For the text-containing cell, return its midpoint in [X, Y] coordinate format. 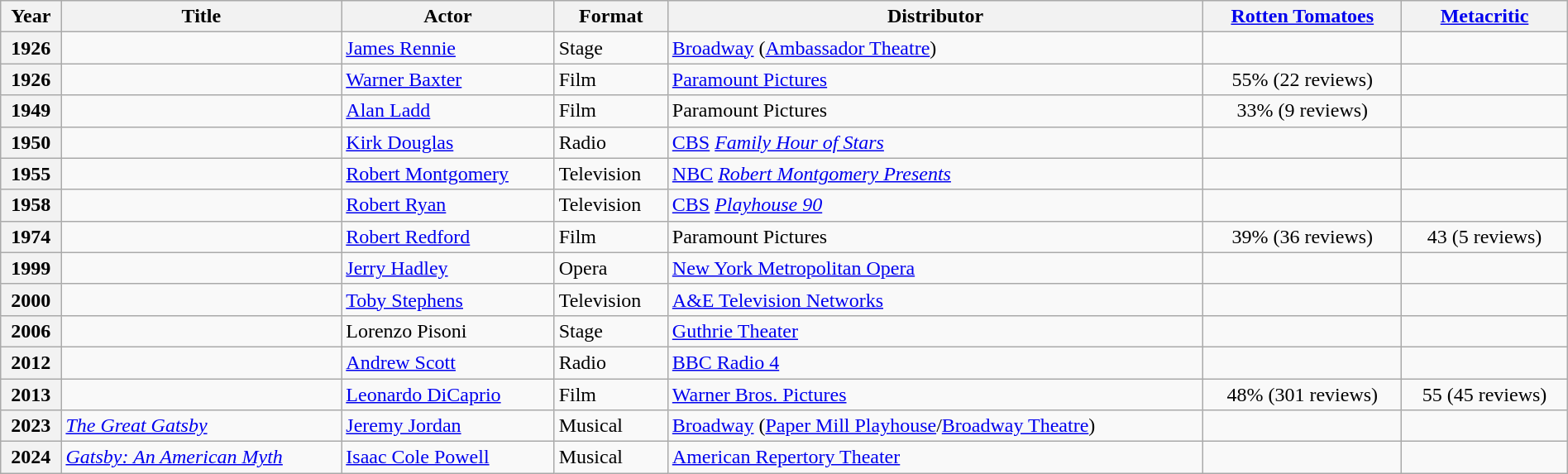
Lorenzo Pisoni [448, 331]
Robert Redford [448, 237]
1955 [31, 174]
American Repertory Theater [935, 457]
2000 [31, 299]
2012 [31, 362]
55% (22 reviews) [1303, 79]
Year [31, 17]
Gatsby: An American Myth [202, 457]
Rotten Tomatoes [1303, 17]
Robert Ryan [448, 205]
CBS Family Hour of Stars [935, 142]
Leonardo DiCaprio [448, 395]
Isaac Cole Powell [448, 457]
2013 [31, 395]
New York Metropolitan Opera [935, 268]
1974 [31, 237]
1950 [31, 142]
Format [610, 17]
A&E Television Networks [935, 299]
The Great Gatsby [202, 426]
James Rennie [448, 48]
Andrew Scott [448, 362]
2023 [31, 426]
2006 [31, 331]
33% (9 reviews) [1303, 111]
Metacritic [1484, 17]
Warner Bros. Pictures [935, 395]
Guthrie Theater [935, 331]
43 (5 reviews) [1484, 237]
Jerry Hadley [448, 268]
Toby Stephens [448, 299]
Broadway (Paper Mill Playhouse/Broadway Theatre) [935, 426]
1958 [31, 205]
Alan Ladd [448, 111]
Title [202, 17]
Opera [610, 268]
1999 [31, 268]
1949 [31, 111]
Actor [448, 17]
48% (301 reviews) [1303, 395]
Broadway (Ambassador Theatre) [935, 48]
Jeremy Jordan [448, 426]
39% (36 reviews) [1303, 237]
2024 [31, 457]
55 (45 reviews) [1484, 395]
Distributor [935, 17]
Robert Montgomery [448, 174]
NBC Robert Montgomery Presents [935, 174]
CBS Playhouse 90 [935, 205]
Warner Baxter [448, 79]
Kirk Douglas [448, 142]
BBC Radio 4 [935, 362]
